Locate the cell with the specified text and output its [x, y] center coordinate. 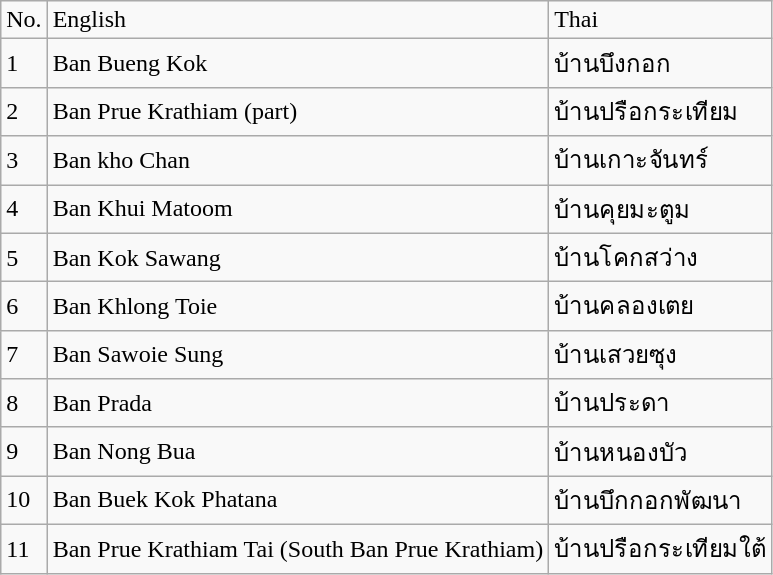
บ้านปรือกระเทียมใต้ [660, 548]
7 [24, 354]
บ้านโคกสว่าง [660, 258]
No. [24, 20]
Ban Prue Krathiam Tai (South Ban Prue Krathiam) [298, 548]
Thai [660, 20]
Ban Khui Matoom [298, 208]
Ban kho Chan [298, 160]
บ้านคุยมะตูม [660, 208]
บ้านหนองบัว [660, 452]
4 [24, 208]
8 [24, 404]
2 [24, 112]
11 [24, 548]
บ้านปรือกระเทียม [660, 112]
บ้านเกาะจันทร์ [660, 160]
Ban Prue Krathiam (part) [298, 112]
9 [24, 452]
Ban Kok Sawang [298, 258]
5 [24, 258]
Ban Khlong Toie [298, 306]
บ้านเสวยซุง [660, 354]
Ban Nong Bua [298, 452]
6 [24, 306]
3 [24, 160]
บ้านบึงกอก [660, 64]
Ban Buek Kok Phatana [298, 500]
Ban Bueng Kok [298, 64]
บ้านคลองเตย [660, 306]
Ban Prada [298, 404]
1 [24, 64]
บ้านประดา [660, 404]
บ้านบึกกอกพัฒนา [660, 500]
Ban Sawoie Sung [298, 354]
English [298, 20]
10 [24, 500]
